Find where the given text appears and provide that cell's center as [x, y] coordinate. 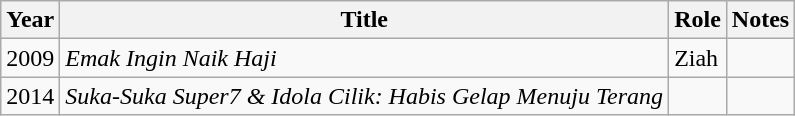
Role [698, 20]
Suka-Suka Super7 & Idola Cilik: Habis Gelap Menuju Terang [364, 96]
Emak Ingin Naik Haji [364, 58]
Title [364, 20]
Notes [760, 20]
Year [30, 20]
2014 [30, 96]
2009 [30, 58]
Ziah [698, 58]
